Detect which cell encompasses the target text, then output its (X, Y) center coordinate. 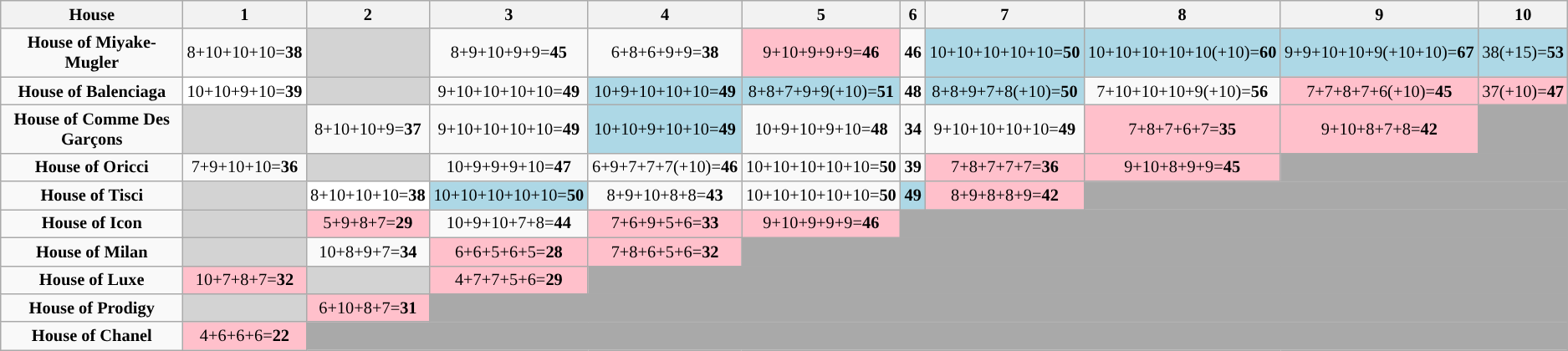
House of Luxe (92, 280)
10+8+9+7=34 (368, 252)
6+6+5+6+5=28 (509, 252)
10 (1522, 14)
39 (913, 167)
7+10+10+10+9(+10)=56 (1182, 91)
6+8+6+9+9=38 (665, 53)
House of Balenciaga (92, 91)
4 (665, 14)
8+8+7+9+9(+10)=51 (821, 91)
4+7+7+5+6=29 (509, 280)
7+9+10+10=36 (244, 167)
10+10+9+10+10=49 (665, 129)
10+9+9+9+10=47 (509, 167)
9+10+8+9+9=45 (1182, 167)
8+8+9+7+8(+10)=50 (1005, 91)
7+7+8+7+6(+10)=45 (1379, 91)
7+8+7+6+7=35 (1182, 129)
10+9+10+10+10=49 (665, 91)
House (92, 14)
8+9+8+8+9=42 (1005, 196)
House of Chanel (92, 336)
4+6+6+6=22 (244, 336)
2 (368, 14)
8+10+10+9=37 (368, 129)
6+10+8+7=31 (368, 308)
10+9+10+9+10=48 (821, 129)
House of Oricci (92, 167)
10+10+10+10+10(+10)=60 (1182, 53)
10+7+8+7=32 (244, 280)
7+8+6+5+6=32 (665, 252)
8+9+10+9+9=45 (509, 53)
46 (913, 53)
House of Icon (92, 223)
48 (913, 91)
6+9+7+7+7(+10)=46 (665, 167)
37(+10)=47 (1522, 91)
34 (913, 129)
38(+15)=53 (1522, 53)
House of Prodigy (92, 308)
5+9+8+7=29 (368, 223)
7+8+7+7+7=36 (1005, 167)
House of Milan (92, 252)
49 (913, 196)
10+9+10+7+8=44 (509, 223)
9+10+8+7+8=42 (1379, 129)
7 (1005, 14)
6 (913, 14)
3 (509, 14)
House of Comme Des Garçons (92, 129)
9 (1379, 14)
House of Miyake-Mugler (92, 53)
7+6+9+5+6=33 (665, 223)
9+9+10+10+9(+10+10)=67 (1379, 53)
10+10+9+10=39 (244, 91)
8+9+10+8+8=43 (665, 196)
8 (1182, 14)
1 (244, 14)
House of Tisci (92, 196)
5 (821, 14)
